Locate the cell with the specified text and output its [x, y] center coordinate. 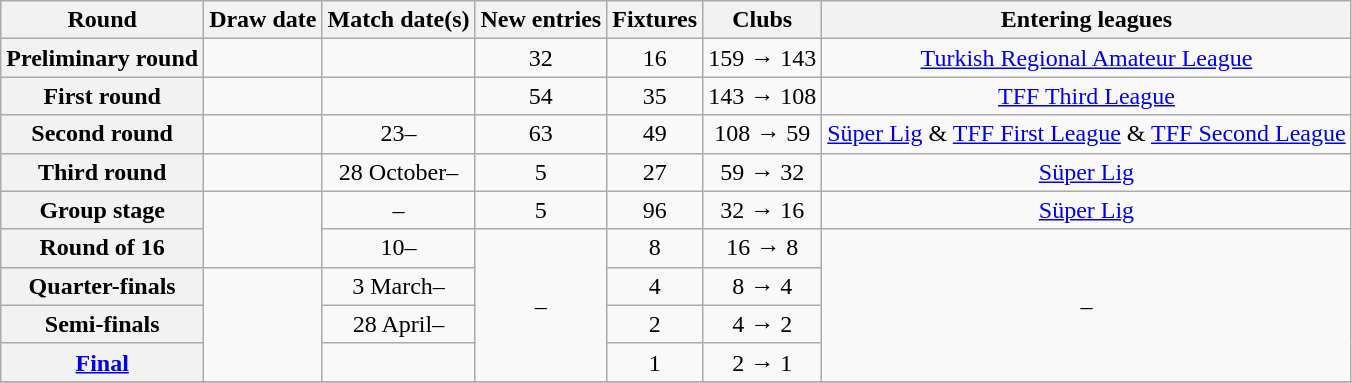
54 [541, 96]
Draw date [263, 20]
Round [102, 20]
Preliminary round [102, 58]
3 March– [398, 286]
4 [655, 286]
32 [541, 58]
Final [102, 362]
Turkish Regional Amateur League [1086, 58]
4 → 2 [762, 324]
8 [655, 248]
63 [541, 134]
27 [655, 172]
35 [655, 96]
28 October– [398, 172]
108 → 59 [762, 134]
23– [398, 134]
49 [655, 134]
2 → 1 [762, 362]
Süper Lig & TFF First League & TFF Second League [1086, 134]
Second round [102, 134]
16 [655, 58]
96 [655, 210]
8 → 4 [762, 286]
Round of 16 [102, 248]
First round [102, 96]
Fixtures [655, 20]
28 April– [398, 324]
Quarter-finals [102, 286]
New entries [541, 20]
2 [655, 324]
Entering leagues [1086, 20]
159 → 143 [762, 58]
TFF Third League [1086, 96]
32 → 16 [762, 210]
Group stage [102, 210]
143 → 108 [762, 96]
10– [398, 248]
16 → 8 [762, 248]
Third round [102, 172]
Clubs [762, 20]
Semi-finals [102, 324]
59 → 32 [762, 172]
Match date(s) [398, 20]
1 [655, 362]
